From the cell containing the given text, extract its center point as [x, y] coordinate. 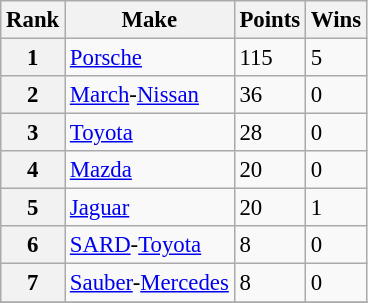
Wins [336, 20]
4 [33, 170]
Jaguar [150, 208]
SARD-Toyota [150, 245]
2 [33, 95]
7 [33, 283]
Make [150, 20]
Porsche [150, 58]
6 [33, 245]
36 [270, 95]
115 [270, 58]
28 [270, 133]
Sauber-Mercedes [150, 283]
Mazda [150, 170]
Points [270, 20]
3 [33, 133]
Toyota [150, 133]
March-Nissan [150, 95]
Rank [33, 20]
